Return [x, y] of the center of cell containing provided text 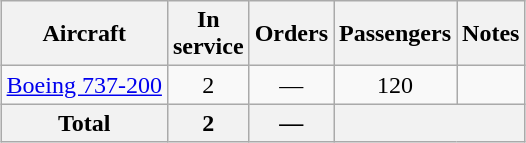
120 [396, 85]
Notes [491, 34]
Aircraft [84, 34]
Boeing 737-200 [84, 85]
In service [208, 34]
Passengers [396, 34]
Orders [291, 34]
Total [84, 123]
